Determine the (x, y) coordinate at the center of the cell enclosing the given text.  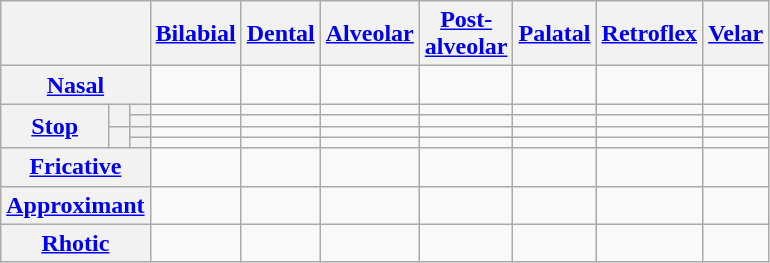
Palatal (554, 34)
Retroflex (650, 34)
Post-alveolar (466, 34)
Bilabial (196, 34)
Rhotic (76, 243)
Alveolar (370, 34)
Dental (280, 34)
Nasal (76, 85)
Velar (736, 34)
Stop (55, 126)
Approximant (76, 205)
Fricative (76, 167)
